Extract the [X, Y] coordinate from the center of the cell holding the provided text.  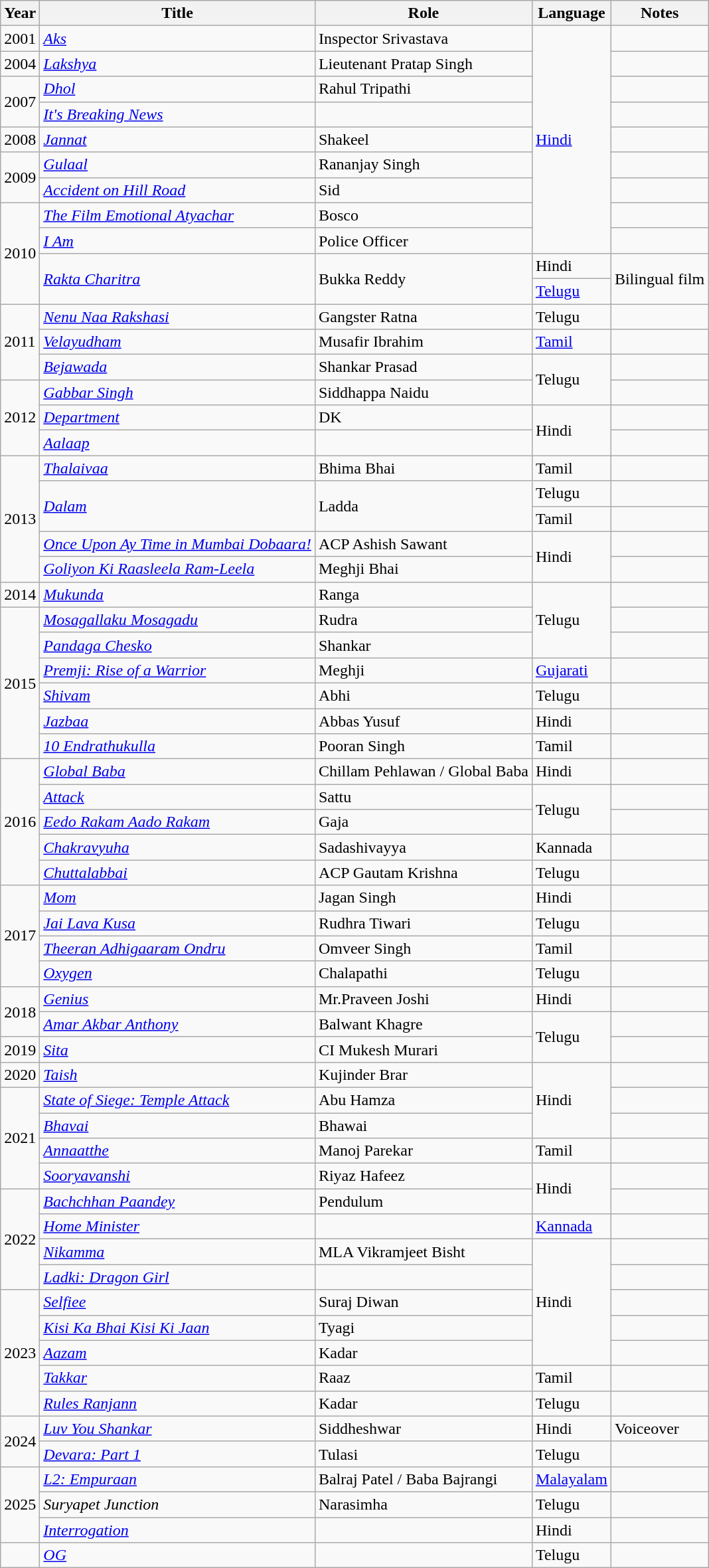
State of Siege: Temple Attack [178, 1100]
Suraj Diwan [424, 1302]
ACP Gautam Krishna [424, 873]
Mosagallaku Mosagadu [178, 620]
Police Officer [424, 240]
2025 [20, 1504]
Rudra [424, 620]
Title [178, 13]
Thalaivaa [178, 468]
Pendulum [424, 1201]
Sid [424, 190]
Ladda [424, 506]
Sita [178, 1049]
2013 [20, 519]
Omveer Singh [424, 948]
10 Endrathukulla [178, 746]
2019 [20, 1049]
Jannat [178, 139]
Shankar [424, 645]
Gaja [424, 822]
Selfiee [178, 1302]
Pooran Singh [424, 746]
Bhawai [424, 1126]
Aks [178, 39]
Lakshya [178, 64]
Manoj Parekar [424, 1151]
Rananjay Singh [424, 165]
2004 [20, 64]
Siddhappa Naidu [424, 392]
Ladki: Dragon Girl [178, 1277]
Mukunda [178, 594]
Amar Akbar Anthony [178, 1024]
Home Minister [178, 1227]
Siddheshwar [424, 1429]
Gangster Ratna [424, 317]
Rules Ranjann [178, 1403]
Department [178, 418]
Bhima Bhai [424, 468]
Language [571, 13]
Luv You Shankar [178, 1429]
Shankar Prasad [424, 367]
2014 [20, 594]
2023 [20, 1353]
Sadashivayya [424, 847]
Meghji [424, 670]
2016 [20, 822]
Dhol [178, 89]
Velayudham [178, 342]
DK [424, 418]
Aazam [178, 1353]
Sooryavanshi [178, 1176]
Bosco [424, 215]
Balraj Patel / Baba Bajrangi [424, 1479]
Dalam [178, 506]
2008 [20, 139]
Jagan Singh [424, 898]
Narasimha [424, 1504]
Premji: Rise of a Warrior [178, 670]
Aalaap [178, 443]
2007 [20, 102]
2009 [20, 177]
Mom [178, 898]
Abu Hamza [424, 1100]
Kisi Ka Bhai Kisi Ki Jaan [178, 1328]
Voiceover [659, 1429]
Chalapathi [424, 974]
Riyaz Hafeez [424, 1176]
Takkar [178, 1378]
Bejawada [178, 367]
2017 [20, 936]
Notes [659, 13]
Rahul Tripathi [424, 89]
Rakta Charitra [178, 278]
Balwant Khagre [424, 1024]
Jazbaa [178, 721]
Chakravyuha [178, 847]
Gabbar Singh [178, 392]
2022 [20, 1239]
Gulaal [178, 165]
OG [178, 1555]
Once Upon Ay Time in Mumbai Dobaara! [178, 544]
Abbas Yusuf [424, 721]
2018 [20, 1011]
Musafir Ibrahim [424, 342]
I Am [178, 240]
Annaatthe [178, 1151]
Bachchhan Paandey [178, 1201]
Suryapet Junction [178, 1504]
Year [20, 13]
Theeran Adhigaaram Ondru [178, 948]
Jai Lava Kusa [178, 923]
Tyagi [424, 1328]
The Film Emotional Atyachar [178, 215]
Eedo Rakam Aado Rakam [178, 822]
Interrogation [178, 1529]
Accident on Hill Road [178, 190]
L2: Empuraan [178, 1479]
Devara: Part 1 [178, 1454]
Goliyon Ki Raasleela Ram-Leela [178, 569]
Genius [178, 999]
2001 [20, 39]
Inspector Srivastava [424, 39]
2021 [20, 1138]
MLA Vikramjeet Bisht [424, 1252]
Tulasi [424, 1454]
Oxygen [178, 974]
Pandaga Chesko [178, 645]
Abhi [424, 695]
It's Breaking News [178, 114]
Role [424, 13]
Shakeel [424, 139]
Kujinder Brar [424, 1075]
Global Baba [178, 772]
Chuttalabbai [178, 873]
Attack [178, 797]
Mr.Praveen Joshi [424, 999]
Sattu [424, 797]
Chillam Pehlawan / Global Baba [424, 772]
2011 [20, 342]
Bhavai [178, 1126]
ACP Ashish Sawant [424, 544]
Shivam [178, 695]
2012 [20, 418]
2015 [20, 683]
2020 [20, 1075]
Rudhra Tiwari [424, 923]
Gujarati [571, 670]
Nikamma [178, 1252]
Malayalam [571, 1479]
Ranga [424, 594]
Lieutenant Pratap Singh [424, 64]
Nenu Naa Rakshasi [178, 317]
Meghji Bhai [424, 569]
2024 [20, 1441]
Bukka Reddy [424, 278]
Taish [178, 1075]
CI Mukesh Murari [424, 1049]
2010 [20, 253]
Bilingual film [659, 278]
Raaz [424, 1378]
